For the text-containing cell, return its midpoint in [X, Y] coordinate format. 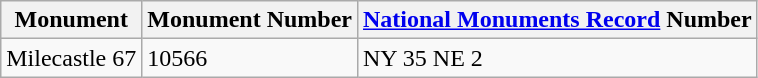
Milecastle 67 [72, 58]
Monument Number [250, 20]
Monument [72, 20]
10566 [250, 58]
NY 35 NE 2 [557, 58]
National Monuments Record Number [557, 20]
